Identify which cell holds the provided text, then report its [X, Y] central coordinate. 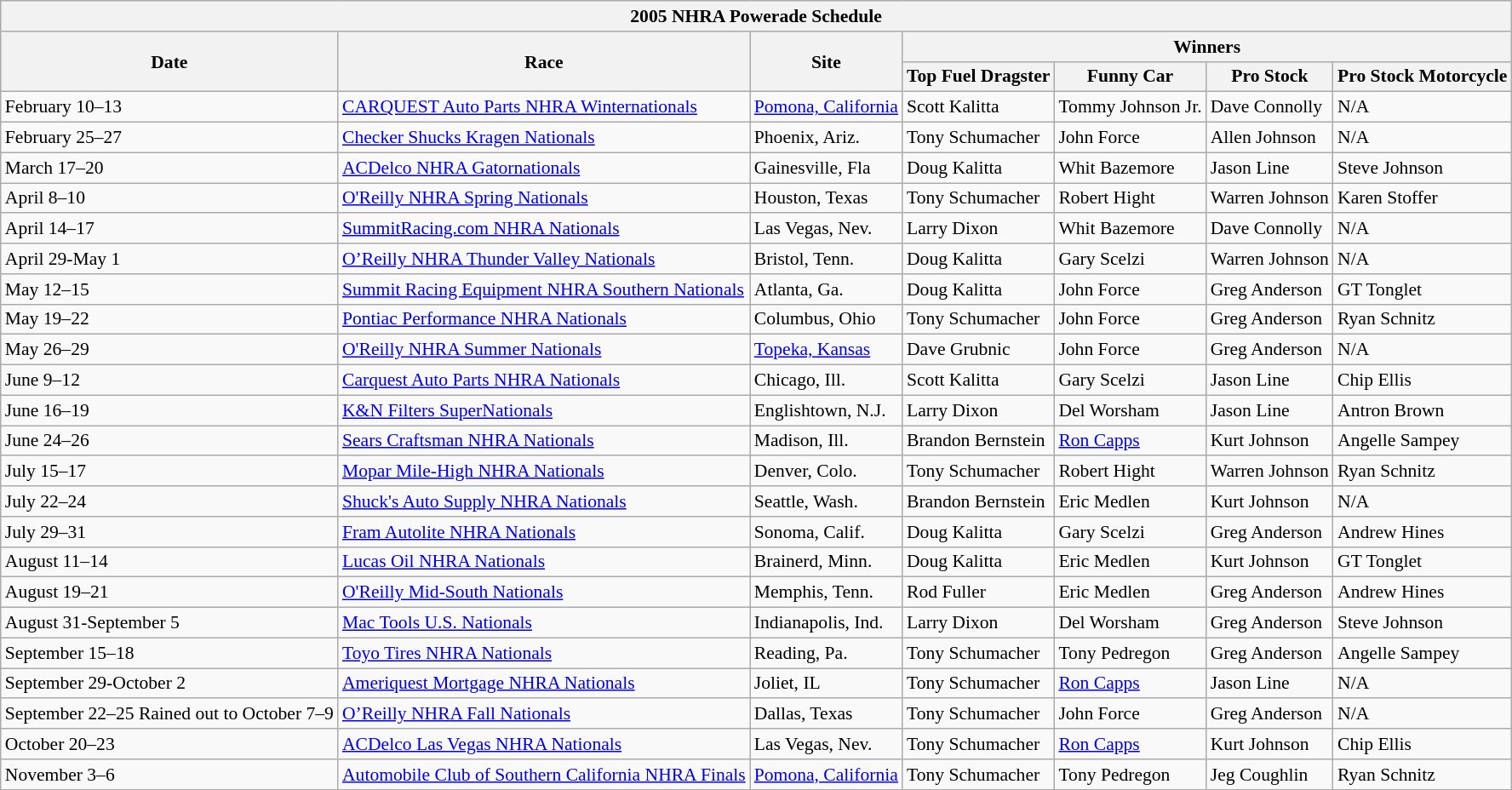
Allen Johnson [1270, 138]
Englishtown, N.J. [826, 410]
Dallas, Texas [826, 714]
June 9–12 [169, 381]
February 25–27 [169, 138]
April 8–10 [169, 198]
SummitRacing.com NHRA Nationals [544, 229]
Indianapolis, Ind. [826, 623]
Gainesville, Fla [826, 168]
O'Reilly Mid-South Nationals [544, 592]
Madison, Ill. [826, 441]
August 11–14 [169, 562]
Mac Tools U.S. Nationals [544, 623]
CARQUEST Auto Parts NHRA Winternationals [544, 107]
Sears Craftsman NHRA Nationals [544, 441]
Site [826, 61]
October 20–23 [169, 744]
Jeg Coughlin [1270, 775]
Topeka, Kansas [826, 350]
Lucas Oil NHRA Nationals [544, 562]
Ameriquest Mortgage NHRA Nationals [544, 684]
Atlanta, Ga. [826, 289]
O'Reilly NHRA Summer Nationals [544, 350]
November 3–6 [169, 775]
Denver, Colo. [826, 472]
April 14–17 [169, 229]
Race [544, 61]
July 22–24 [169, 501]
July 29–31 [169, 532]
Summit Racing Equipment NHRA Southern Nationals [544, 289]
July 15–17 [169, 472]
Columbus, Ohio [826, 319]
Houston, Texas [826, 198]
May 19–22 [169, 319]
September 22–25 Rained out to October 7–9 [169, 714]
Dave Grubnic [978, 350]
Winners [1207, 47]
Memphis, Tenn. [826, 592]
Joliet, IL [826, 684]
Brainerd, Minn. [826, 562]
Funny Car [1130, 77]
April 29-May 1 [169, 259]
Checker Shucks Kragen Nationals [544, 138]
August 19–21 [169, 592]
Pontiac Performance NHRA Nationals [544, 319]
O’Reilly NHRA Thunder Valley Nationals [544, 259]
Pro Stock [1270, 77]
Automobile Club of Southern California NHRA Finals [544, 775]
September 29-October 2 [169, 684]
February 10–13 [169, 107]
2005 NHRA Powerade Schedule [756, 16]
Mopar Mile-High NHRA Nationals [544, 472]
September 15–18 [169, 653]
Karen Stoffer [1423, 198]
O'Reilly NHRA Spring Nationals [544, 198]
ACDelco NHRA Gatornationals [544, 168]
Top Fuel Dragster [978, 77]
ACDelco Las Vegas NHRA Nationals [544, 744]
Chicago, Ill. [826, 381]
Rod Fuller [978, 592]
Fram Autolite NHRA Nationals [544, 532]
August 31-September 5 [169, 623]
Carquest Auto Parts NHRA Nationals [544, 381]
March 17–20 [169, 168]
Toyo Tires NHRA Nationals [544, 653]
Antron Brown [1423, 410]
June 24–26 [169, 441]
May 12–15 [169, 289]
Tommy Johnson Jr. [1130, 107]
Pro Stock Motorcycle [1423, 77]
Date [169, 61]
O’Reilly NHRA Fall Nationals [544, 714]
May 26–29 [169, 350]
Phoenix, Ariz. [826, 138]
Shuck's Auto Supply NHRA Nationals [544, 501]
Reading, Pa. [826, 653]
Sonoma, Calif. [826, 532]
June 16–19 [169, 410]
Bristol, Tenn. [826, 259]
Seattle, Wash. [826, 501]
K&N Filters SuperNationals [544, 410]
